Identify which cell holds the provided text, then report its (x, y) central coordinate. 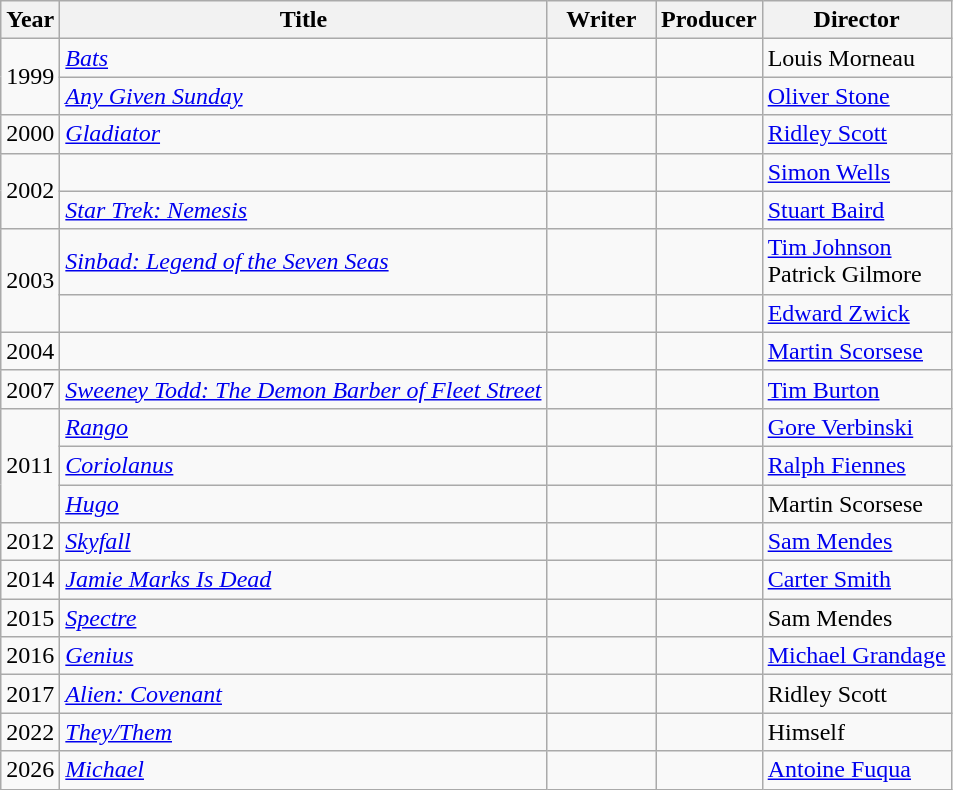
Writer (602, 20)
2011 (30, 465)
Michael Grandage (856, 656)
2004 (30, 351)
2022 (30, 732)
Tim JohnsonPatrick Gilmore (856, 262)
They/Them (304, 732)
2012 (30, 542)
Any Given Sunday (304, 96)
2015 (30, 618)
Jamie Marks Is Dead (304, 580)
Edward Zwick (856, 313)
2000 (30, 134)
Gore Verbinski (856, 427)
Bats (304, 58)
Michael (304, 770)
Carter Smith (856, 580)
1999 (30, 77)
Year (30, 20)
2017 (30, 694)
Star Trek: Nemesis (304, 210)
2003 (30, 280)
Producer (710, 20)
Ralph Fiennes (856, 465)
Stuart Baird (856, 210)
Skyfall (304, 542)
Simon Wells (856, 172)
2007 (30, 389)
Tim Burton (856, 389)
2026 (30, 770)
Director (856, 20)
2016 (30, 656)
Oliver Stone (856, 96)
Hugo (304, 503)
Antoine Fuqua (856, 770)
2014 (30, 580)
Louis Morneau (856, 58)
Coriolanus (304, 465)
Title (304, 20)
Alien: Covenant (304, 694)
Sinbad: Legend of the Seven Seas (304, 262)
Genius (304, 656)
2002 (30, 191)
Sweeney Todd: The Demon Barber of Fleet Street (304, 389)
Rango (304, 427)
Spectre (304, 618)
Himself (856, 732)
Gladiator (304, 134)
